Pinpoint the cell where the given text exists, returning its (X, Y) midpoint coordinate. 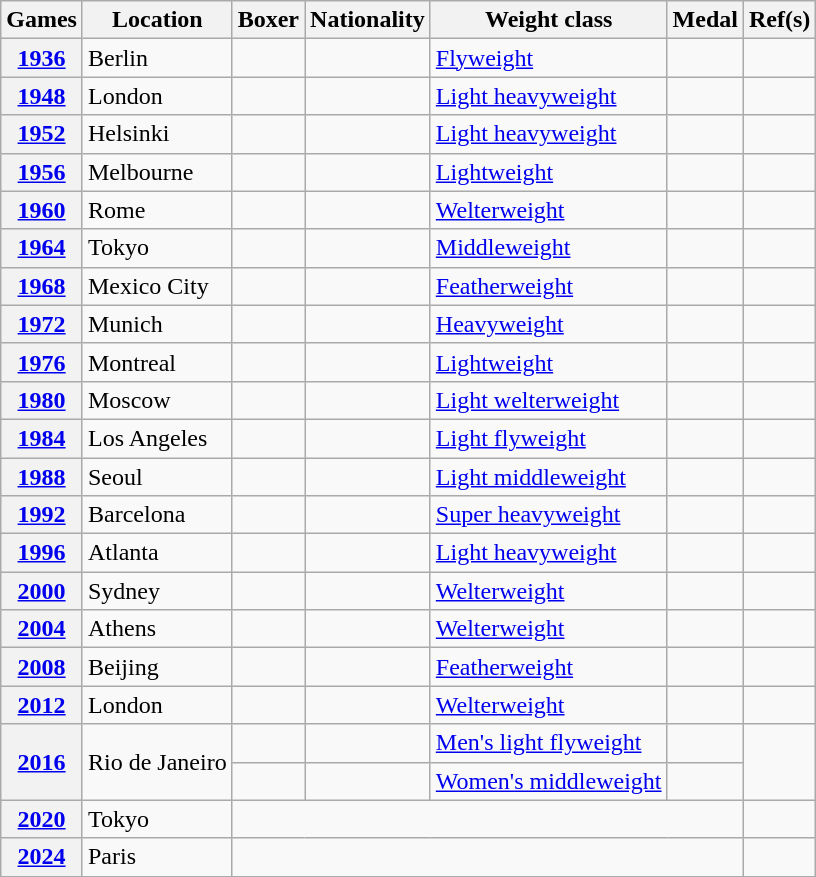
1956 (42, 172)
Women's middleweight (548, 781)
Moscow (157, 400)
Heavyweight (548, 324)
2008 (42, 667)
1980 (42, 400)
2020 (42, 819)
Flyweight (548, 58)
Games (42, 20)
Los Angeles (157, 438)
Weight class (548, 20)
1992 (42, 515)
1996 (42, 553)
1968 (42, 286)
1960 (42, 210)
1988 (42, 477)
Light flyweight (548, 438)
Light welterweight (548, 400)
Seoul (157, 477)
Atlanta (157, 553)
2000 (42, 591)
Melbourne (157, 172)
Athens (157, 629)
Beijing (157, 667)
Super heavyweight (548, 515)
Medal (705, 20)
Middleweight (548, 248)
2016 (42, 762)
Helsinki (157, 134)
Rome (157, 210)
1972 (42, 324)
2004 (42, 629)
Ref(s) (779, 20)
Boxer (268, 20)
1952 (42, 134)
1936 (42, 58)
Sydney (157, 591)
1948 (42, 96)
2012 (42, 705)
Light middleweight (548, 477)
Location (157, 20)
Rio de Janeiro (157, 762)
1964 (42, 248)
1984 (42, 438)
Mexico City (157, 286)
Nationality (368, 20)
Berlin (157, 58)
Paris (157, 857)
Men's light flyweight (548, 743)
2024 (42, 857)
Munich (157, 324)
Montreal (157, 362)
Barcelona (157, 515)
1976 (42, 362)
